Return the [x, y] coordinate for the center point of the cell that contains the specified text.  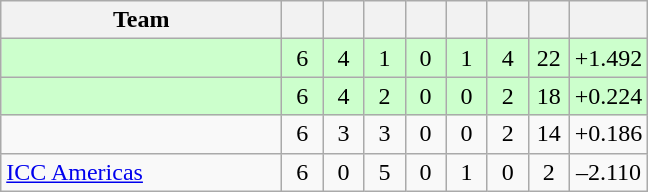
+1.492 [608, 58]
–2.110 [608, 172]
ICC Americas [142, 172]
Team [142, 20]
5 [384, 172]
+0.224 [608, 96]
18 [548, 96]
22 [548, 58]
14 [548, 134]
+0.186 [608, 134]
